Capture the cell that displays the provided text and extract its (x, y) central coordinate. 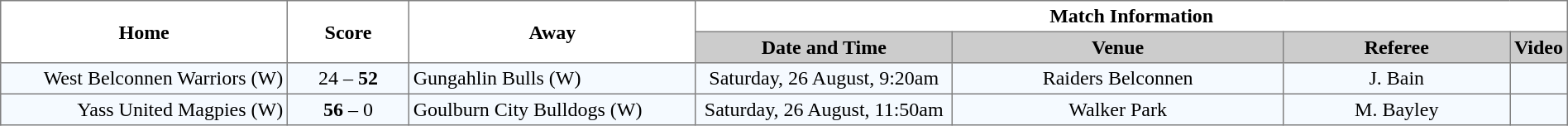
West Belconnen Warriors (W) (144, 79)
Raiders Belconnen (1118, 79)
Home (144, 31)
M. Bayley (1397, 109)
Score (347, 31)
Saturday, 26 August, 11:50am (824, 109)
J. Bain (1397, 79)
24 – 52 (347, 79)
56 – 0 (347, 109)
Walker Park (1118, 109)
Referee (1397, 47)
Match Information (1131, 17)
Yass United Magpies (W) (144, 109)
Goulburn City Bulldogs (W) (552, 109)
Date and Time (824, 47)
Video (1539, 47)
Saturday, 26 August, 9:20am (824, 79)
Gungahlin Bulls (W) (552, 79)
Away (552, 31)
Venue (1118, 47)
